Capture the cell that displays the provided text and extract its [x, y] central coordinate. 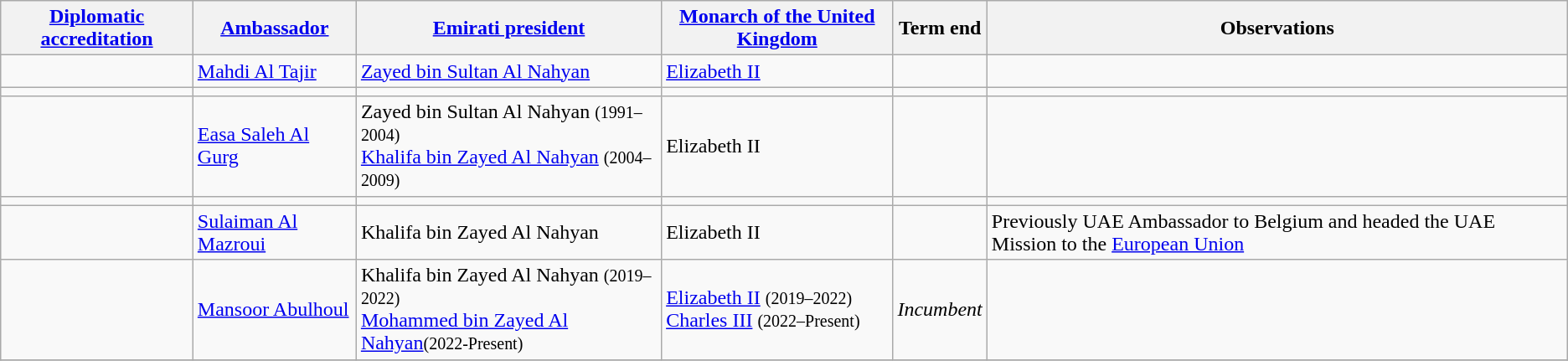
Zayed bin Sultan Al Nahyan [508, 71]
Monarch of the United Kingdom [777, 28]
Elizabeth II (2019–2022)Charles III (2022–Present) [777, 310]
Sulaiman Al Mazroui [275, 233]
Mansoor Abulhoul [275, 310]
Previously UAE Ambassador to Belgium and headed the UAE Mission to the European Union [1277, 233]
Diplomatic accreditation [97, 28]
Zayed bin Sultan Al Nahyan (1991–2004)Khalifa bin Zayed Al Nahyan (2004–2009) [508, 146]
Khalifa bin Zayed Al Nahyan [508, 233]
Observations [1277, 28]
Ambassador [275, 28]
Term end [940, 28]
Mahdi Al Tajir [275, 71]
Easa Saleh Al Gurg [275, 146]
Incumbent [940, 310]
Khalifa bin Zayed Al Nahyan (2019–2022)Mohammed bin Zayed Al Nahyan(2022-Present) [508, 310]
Emirati president [508, 28]
